Determine the (X, Y) coordinate at the center of the cell enclosing the given text.  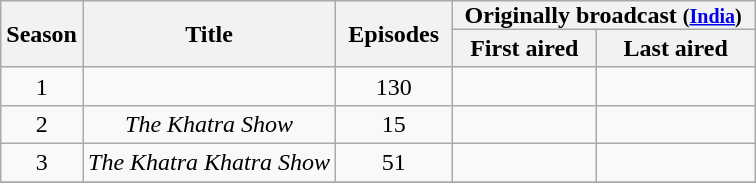
2 (42, 124)
First aired (524, 48)
51 (394, 162)
15 (394, 124)
Originally broadcast (India) (604, 15)
Season (42, 34)
The Khatra Khatra Show (208, 162)
Last aired (676, 48)
130 (394, 86)
Title (208, 34)
3 (42, 162)
The Khatra Show (208, 124)
Episodes (394, 34)
1 (42, 86)
